Extract the [x, y] coordinate from the center of the cell holding the provided text.  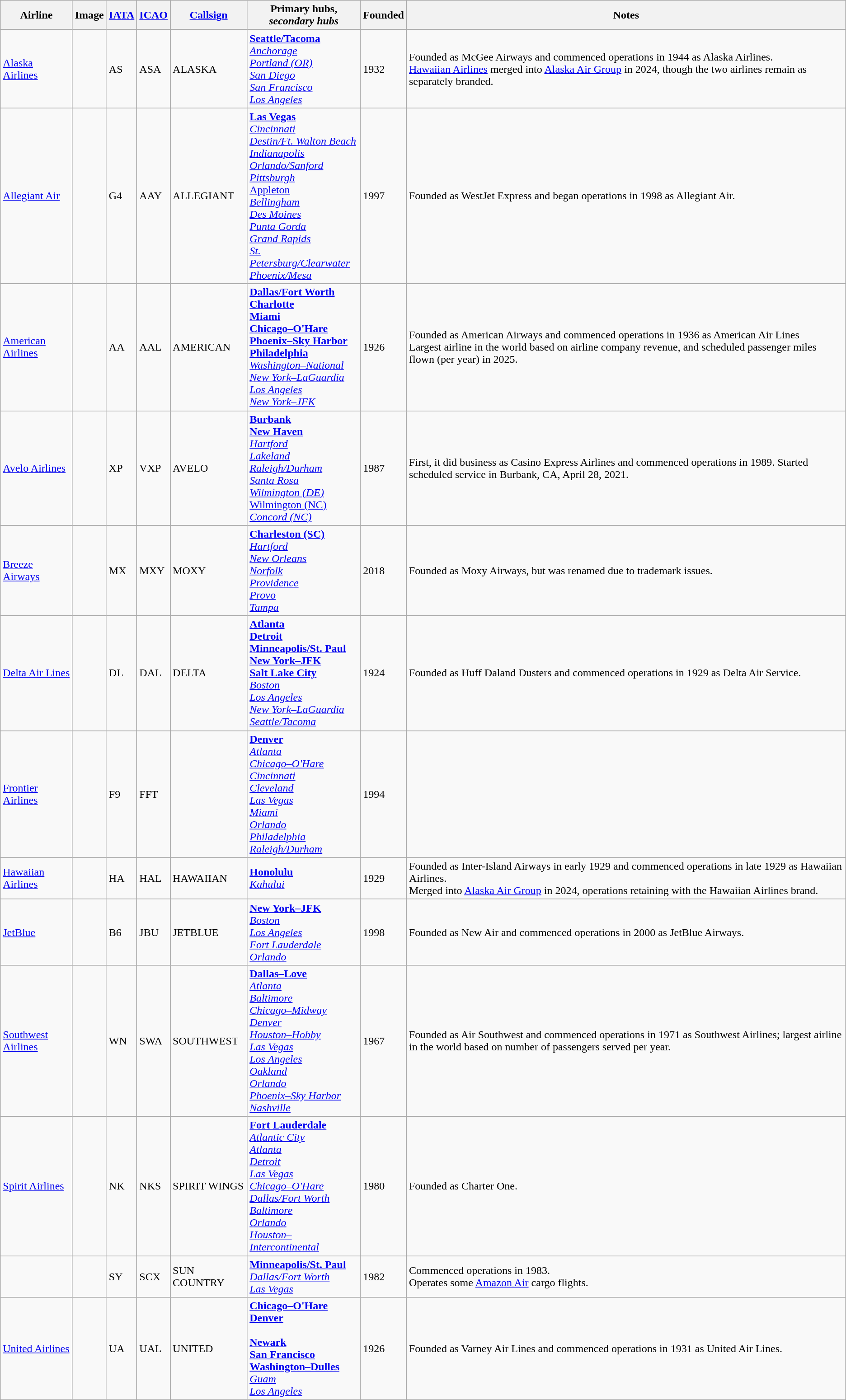
Allegiant Air [36, 196]
Avelo Airlines [36, 468]
HAWAIIAN [209, 878]
UAL [154, 1349]
Spirit Airlines [36, 1186]
1967 [384, 1041]
Primary hubs, secondary hubs [304, 15]
HonoluluKahului [304, 878]
SPIRIT WINGS [209, 1186]
NKS [154, 1186]
HAL [154, 878]
Dallas/Fort WorthCharlotteMiamiChicago–O'HarePhoenix–Sky HarborPhiladelphiaWashington–NationalNew York–LaGuardiaLos AngelesNew York–JFK [304, 347]
Founded as Moxy Airways, but was renamed due to trademark issues. [626, 571]
HA [122, 878]
AtlantaDetroitMinneapolis/St. PaulNew York–JFKSalt Lake CityBostonLos AngelesNew York–LaGuardiaSeattle/Tacoma [304, 673]
1932 [384, 69]
AS [122, 69]
SOUTHWEST [209, 1041]
Commenced operations in 1983.Operates some Amazon Air cargo flights. [626, 1277]
American Airlines [36, 347]
AAL [154, 347]
SCX [154, 1277]
DAL [154, 673]
Founded as New Air and commenced operations in 2000 as JetBlue Airways. [626, 932]
Airline [36, 15]
JetBlue [36, 932]
1994 [384, 794]
Hawaiian Airlines [36, 878]
Founded [384, 15]
AVELO [209, 468]
Minneapolis/St. PaulDallas/Fort WorthLas Vegas [304, 1277]
IATA [122, 15]
FFT [154, 794]
Founded as Huff Daland Dusters and commenced operations in 1929 as Delta Air Service. [626, 673]
DenverAtlantaChicago–O'HareCincinnatiClevelandLas VegasMiamiOrlandoPhiladelphiaRaleigh/Durham [304, 794]
First, it did business as Casino Express Airlines and commenced operations in 1989. Started scheduled service in Burbank, CA, April 28, 2021. [626, 468]
1998 [384, 932]
AMERICAN [209, 347]
1980 [384, 1186]
Fort LauderdaleAtlantic CityAtlantaDetroitLas VegasChicago–O'HareDallas/Fort WorthBaltimoreOrlandoHouston–Intercontinental [304, 1186]
JBU [154, 932]
Chicago–O'HareDenverNewarkSan FranciscoWashington–DullesGuamLos Angeles [304, 1349]
1997 [384, 196]
ALLEGIANT [209, 196]
New York–JFKBostonLos AngelesFort LauderdaleOrlando [304, 932]
B6 [122, 932]
1987 [384, 468]
ASA [154, 69]
SY [122, 1277]
Callsign [209, 15]
United Airlines [36, 1349]
Dallas–LoveAtlantaBaltimoreChicago–MidwayDenverHouston–Hobby Las VegasLos AngelesOaklandOrlandoPhoenix–Sky HarborNashville [304, 1041]
Founded as WestJet Express and began operations in 1998 as Allegiant Air. [626, 196]
1982 [384, 1277]
JETBLUE [209, 932]
1924 [384, 673]
Delta Air Lines [36, 673]
AA [122, 347]
Image [89, 15]
2018 [384, 571]
XP [122, 468]
VXP [154, 468]
MXY [154, 571]
MX [122, 571]
UNITED [209, 1349]
SWA [154, 1041]
DELTA [209, 673]
MOXY [209, 571]
DL [122, 673]
SUN COUNTRY [209, 1277]
UA [122, 1349]
Breeze Airways [36, 571]
Founded as Charter One. [626, 1186]
BurbankNew HavenHartfordLakelandRaleigh/DurhamSanta RosaWilmington (DE)Wilmington (NC)Concord (NC) [304, 468]
1929 [384, 878]
Frontier Airlines [36, 794]
Notes [626, 15]
WN [122, 1041]
Charleston (SC)HartfordNew OrleansNorfolkProvidenceProvoTampa [304, 571]
Alaska Airlines [36, 69]
F9 [122, 794]
NK [122, 1186]
ALASKA [209, 69]
Seattle/TacomaAnchoragePortland (OR)San DiegoSan FranciscoLos Angeles [304, 69]
ICAO [154, 15]
AAY [154, 196]
G4 [122, 196]
Founded as Varney Air Lines and commenced operations in 1931 as United Air Lines. [626, 1349]
Southwest Airlines [36, 1041]
